Output the (x, y) coordinate of the center of the cell containing the given text.  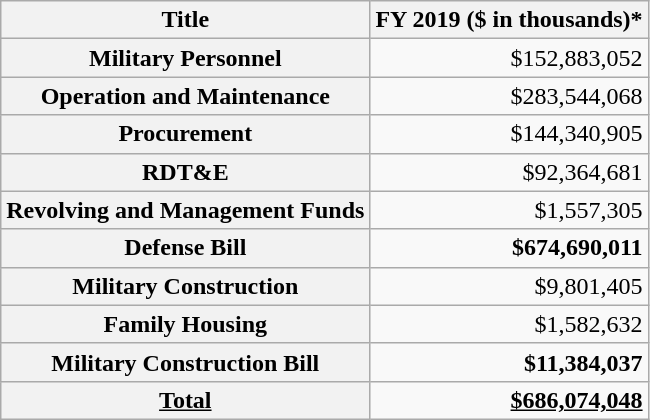
$152,883,052 (509, 58)
$674,690,011 (509, 248)
Military Construction Bill (186, 362)
FY 2019 ($ in thousands)* (509, 20)
$144,340,905 (509, 134)
Total (186, 400)
RDT&E (186, 172)
Title (186, 20)
Procurement (186, 134)
Operation and Maintenance (186, 96)
Family Housing (186, 324)
$11,384,037 (509, 362)
$9,801,405 (509, 286)
$686,074,048 (509, 400)
$283,544,068 (509, 96)
Military Personnel (186, 58)
$1,557,305 (509, 210)
Revolving and Management Funds (186, 210)
$1,582,632 (509, 324)
$92,364,681 (509, 172)
Military Construction (186, 286)
Defense Bill (186, 248)
